Return the [x, y] coordinate for the center point of the cell that contains the specified text.  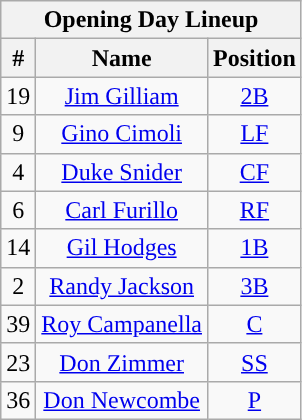
RF [255, 210]
Gino Cimoli [122, 134]
Carl Furillo [122, 210]
SS [255, 362]
2B [255, 96]
2 [18, 286]
4 [18, 172]
6 [18, 210]
Jim Gilliam [122, 96]
P [255, 400]
9 [18, 134]
Duke Snider [122, 172]
19 [18, 96]
Don Zimmer [122, 362]
# [18, 58]
Name [122, 58]
CF [255, 172]
Opening Day Lineup [152, 20]
23 [18, 362]
39 [18, 324]
LF [255, 134]
3B [255, 286]
Randy Jackson [122, 286]
Gil Hodges [122, 248]
1B [255, 248]
Position [255, 58]
36 [18, 400]
Roy Campanella [122, 324]
14 [18, 248]
C [255, 324]
Don Newcombe [122, 400]
